Provide the (x, y) coordinate of the cell's center where the given text is located.  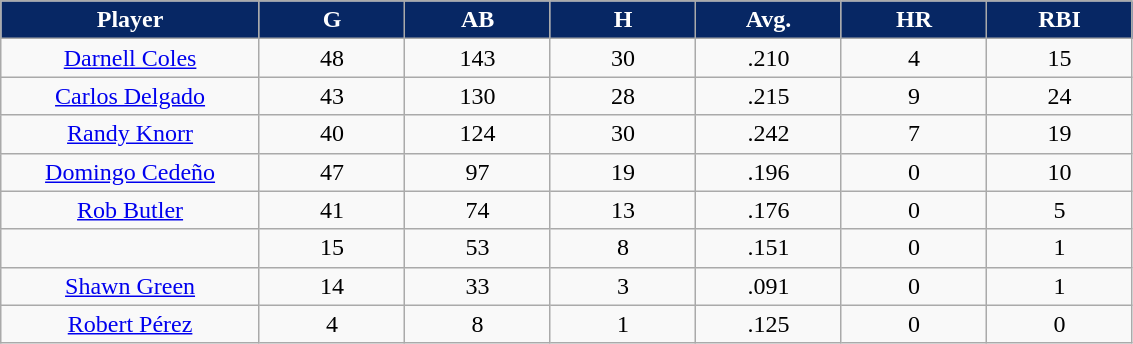
.215 (768, 96)
48 (332, 58)
24 (1060, 96)
41 (332, 210)
Domingo Cedeño (130, 172)
97 (478, 172)
28 (622, 96)
7 (914, 134)
Darnell Coles (130, 58)
.125 (768, 324)
Shawn Green (130, 286)
Randy Knorr (130, 134)
9 (914, 96)
Player (130, 20)
Robert Pérez (130, 324)
.210 (768, 58)
.091 (768, 286)
143 (478, 58)
Rob Butler (130, 210)
Avg. (768, 20)
43 (332, 96)
74 (478, 210)
5 (1060, 210)
HR (914, 20)
47 (332, 172)
.176 (768, 210)
RBI (1060, 20)
13 (622, 210)
H (622, 20)
.242 (768, 134)
.196 (768, 172)
3 (622, 286)
.151 (768, 248)
AB (478, 20)
130 (478, 96)
53 (478, 248)
124 (478, 134)
33 (478, 286)
40 (332, 134)
Carlos Delgado (130, 96)
10 (1060, 172)
14 (332, 286)
G (332, 20)
